Locate the cell with the specified text and output its [X, Y] center coordinate. 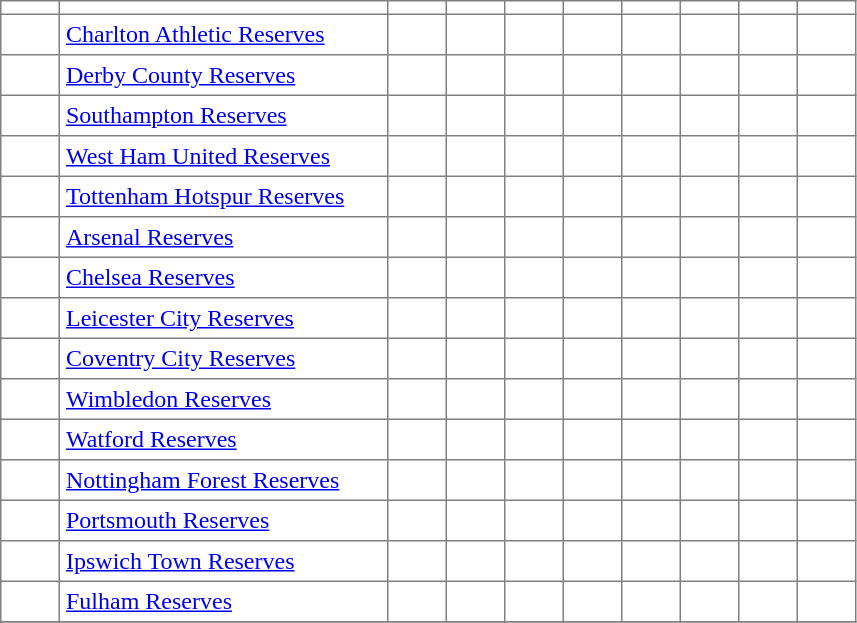
Chelsea Reserves [223, 277]
Arsenal Reserves [223, 237]
Wimbledon Reserves [223, 399]
West Ham United Reserves [223, 156]
Watford Reserves [223, 439]
Southampton Reserves [223, 115]
Coventry City Reserves [223, 358]
Ipswich Town Reserves [223, 561]
Leicester City Reserves [223, 318]
Nottingham Forest Reserves [223, 480]
Charlton Athletic Reserves [223, 34]
Fulham Reserves [223, 601]
Tottenham Hotspur Reserves [223, 196]
Portsmouth Reserves [223, 520]
Derby County Reserves [223, 75]
